Find where the given text appears and provide that cell's center as (X, Y) coordinate. 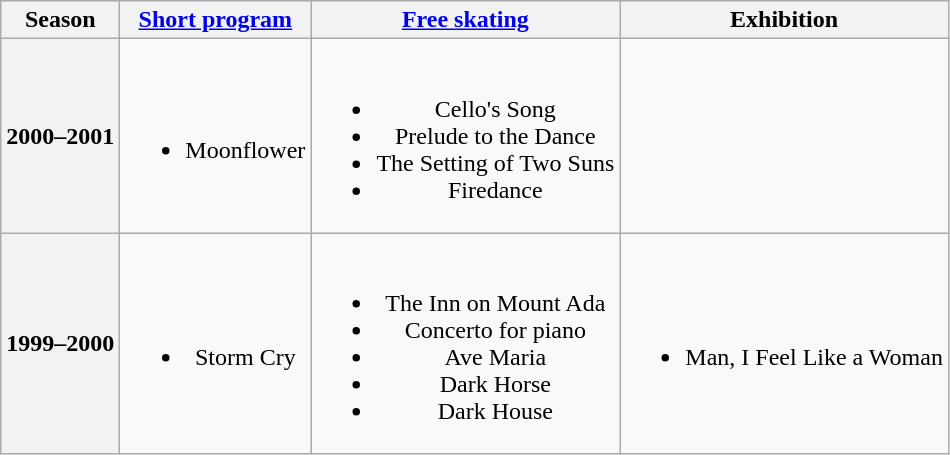
Cello's Song Prelude to the Dance The Setting of Two Suns Firedance (466, 136)
Free skating (466, 20)
2000–2001 (60, 136)
Exhibition (784, 20)
Season (60, 20)
Moonflower (216, 136)
Man, I Feel Like a Woman (784, 344)
Storm Cry (216, 344)
Short program (216, 20)
The Inn on Mount Ada Concerto for piano Ave Maria Dark Horse Dark House (466, 344)
1999–2000 (60, 344)
